From the cell containing the given text, extract its center point as (x, y) coordinate. 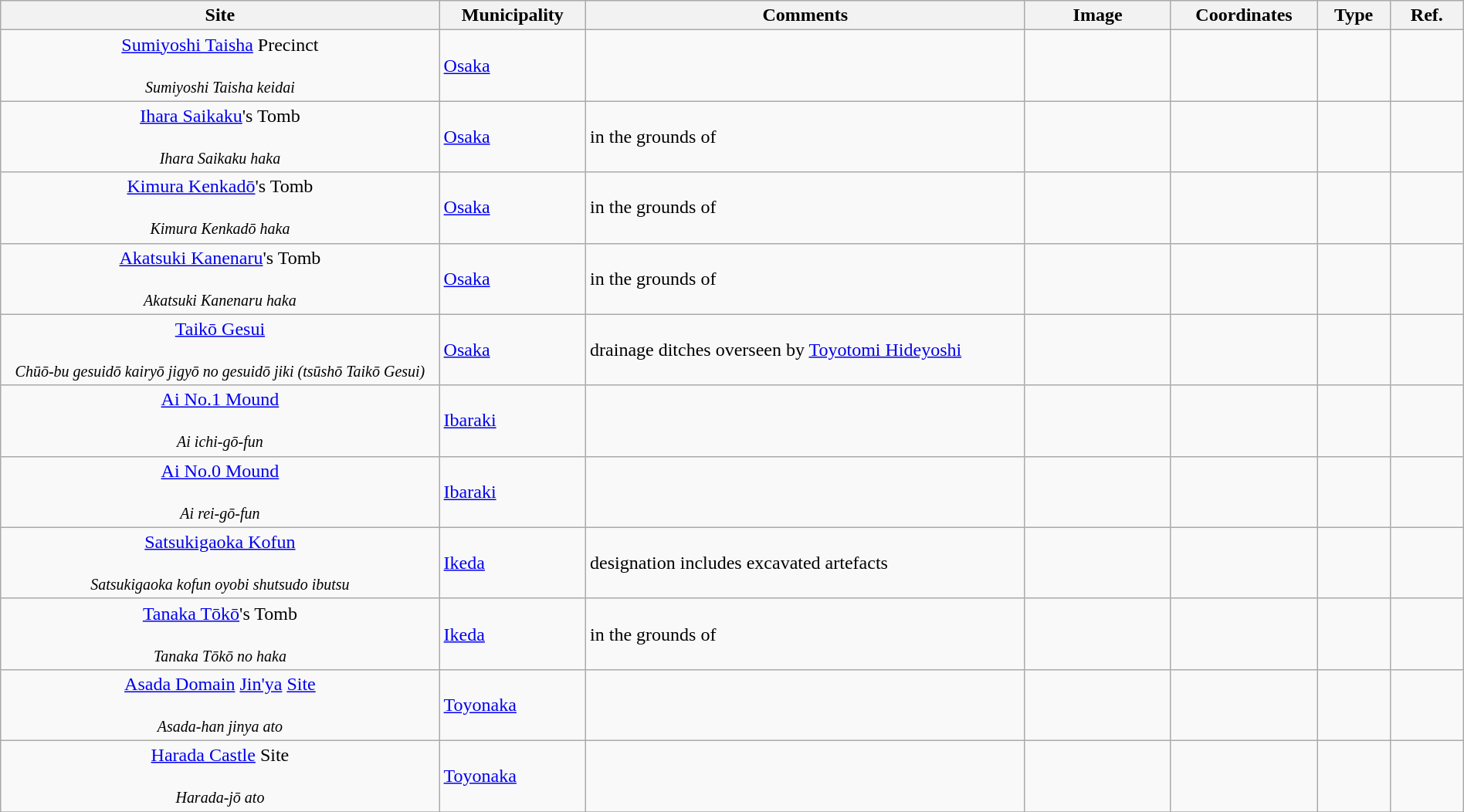
Sumiyoshi Taisha PrecinctSumiyoshi Taisha keidai (220, 66)
Comments (805, 15)
Coordinates (1243, 15)
Satsukigaoka KofunSatsukigaoka kofun oyobi shutsudo ibutsu (220, 563)
Ai No.1 MoundAi ichi-gō-fun (220, 421)
Harada Castle SiteHarada-jō ato (220, 776)
Municipality (513, 15)
designation includes excavated artefacts (805, 563)
Site (220, 15)
Ihara Saikaku's TombIhara Saikaku haka (220, 137)
Type (1354, 15)
Image (1098, 15)
Ai No.0 MoundAi rei-gō-fun (220, 492)
Taikō GesuiChūō-bu gesuidō kairyō jigyō no gesuidō jiki (tsūshō Taikō Gesui) (220, 350)
Ref. (1427, 15)
Akatsuki Kanenaru's TombAkatsuki Kanenaru haka (220, 279)
Tanaka Tōkō's TombTanaka Tōkō no haka (220, 634)
drainage ditches overseen by Toyotomi Hideyoshi (805, 350)
Kimura Kenkadō's TombKimura Kenkadō haka (220, 208)
Asada Domain Jin'ya SiteAsada-han jinya ato (220, 705)
